Scan for the cell matching the given text and deliver its (X, Y) coordinate at center. 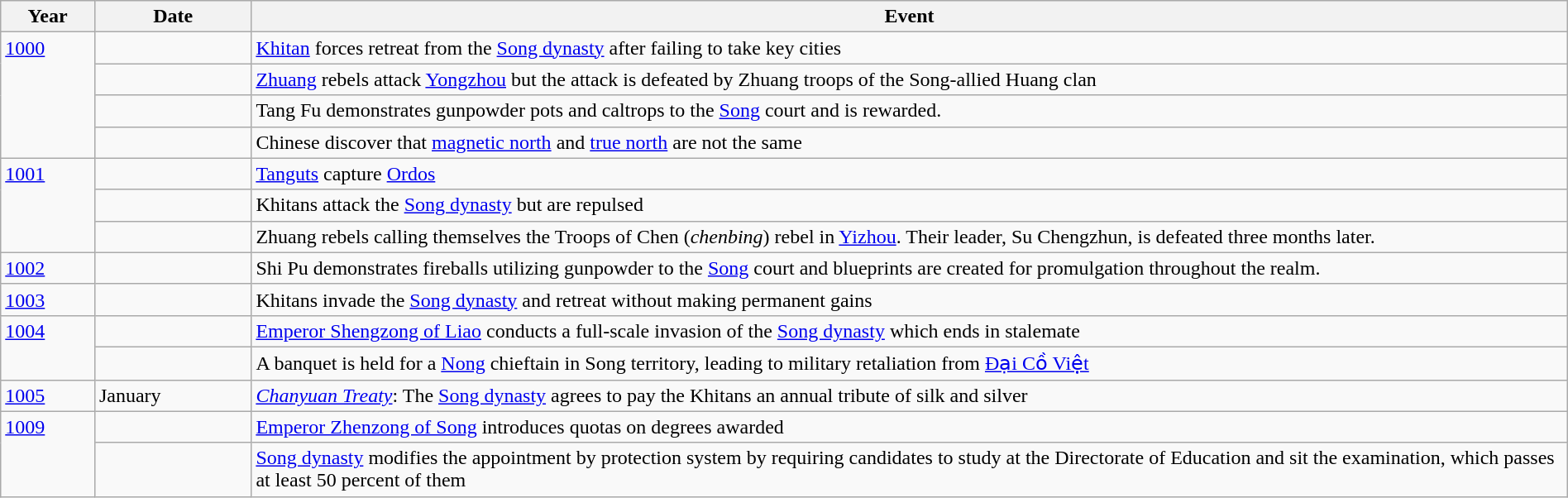
1009 (48, 453)
Zhuang rebels attack Yongzhou but the attack is defeated by Zhuang troops of the Song-allied Huang clan (910, 79)
Khitan forces retreat from the Song dynasty after failing to take key cities (910, 48)
January (172, 395)
Year (48, 17)
1002 (48, 268)
Shi Pu demonstrates fireballs utilizing gunpowder to the Song court and blueprints are created for promulgation throughout the realm. (910, 268)
1001 (48, 205)
Emperor Zhenzong of Song introduces quotas on degrees awarded (910, 427)
Emperor Shengzong of Liao conducts a full-scale invasion of the Song dynasty which ends in stalemate (910, 331)
A banquet is held for a Nong chieftain in Song territory, leading to military retaliation from Đại Cồ Việt (910, 363)
Zhuang rebels calling themselves the Troops of Chen (chenbing) rebel in Yizhou. Their leader, Su Chengzhun, is defeated three months later. (910, 237)
1005 (48, 395)
Date (172, 17)
Event (910, 17)
Khitans attack the Song dynasty but are repulsed (910, 205)
Tang Fu demonstrates gunpowder pots and caltrops to the Song court and is rewarded. (910, 111)
1003 (48, 299)
Chanyuan Treaty: The Song dynasty agrees to pay the Khitans an annual tribute of silk and silver (910, 395)
Khitans invade the Song dynasty and retreat without making permanent gains (910, 299)
1000 (48, 95)
1004 (48, 347)
Chinese discover that magnetic north and true north are not the same (910, 142)
Tanguts capture Ordos (910, 174)
